Scan for the cell matching the given text and deliver its (x, y) coordinate at center. 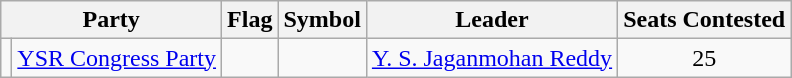
Party (112, 20)
25 (704, 58)
Seats Contested (704, 20)
Flag (250, 20)
Symbol (322, 20)
Leader (492, 20)
YSR Congress Party (117, 58)
Y. S. Jaganmohan Reddy (492, 58)
